Provide the [x, y] coordinate of the cell's center where the given text is located.  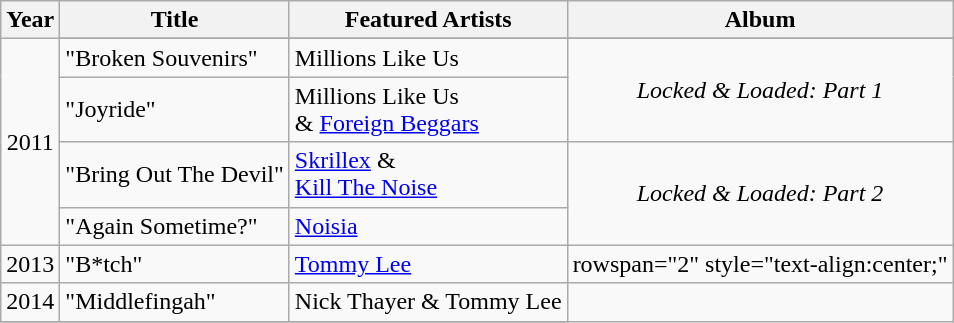
Title [175, 20]
Album [760, 20]
"Joyride" [175, 110]
Millions Like Us & Foreign Beggars [428, 110]
"Again Sometime?" [175, 226]
2014 [30, 302]
Locked & Loaded: Part 1 [760, 90]
Tommy Lee [428, 264]
"B*tch" [175, 264]
rowspan="2" style="text-align:center;" [760, 264]
Noisia [428, 226]
Millions Like Us [428, 58]
2011 [30, 142]
Featured Artists [428, 20]
Locked & Loaded: Part 2 [760, 194]
Nick Thayer & Tommy Lee [428, 302]
Skrillex & Kill The Noise [428, 174]
"Broken Souvenirs" [175, 58]
"Bring Out The Devil" [175, 174]
"Middlefingah" [175, 302]
Year [30, 20]
2013 [30, 264]
